Detect which cell encompasses the target text, then output its (X, Y) center coordinate. 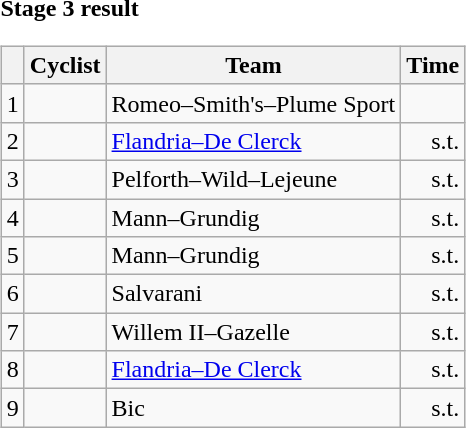
Team (254, 65)
4 (12, 217)
5 (12, 256)
Time (433, 65)
9 (12, 408)
1 (12, 103)
Salvarani (254, 294)
7 (12, 332)
6 (12, 294)
Romeo–Smith's–Plume Sport (254, 103)
3 (12, 179)
Cyclist (65, 65)
2 (12, 141)
8 (12, 370)
Bic (254, 408)
Pelforth–Wild–Lejeune (254, 179)
Willem II–Gazelle (254, 332)
